For the text-containing cell, return its midpoint in (X, Y) coordinate format. 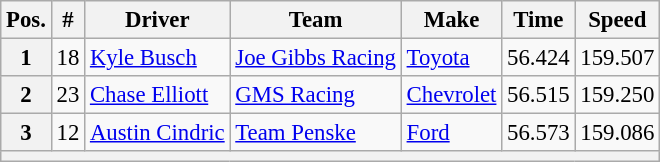
Chevrolet (451, 95)
Driver (158, 20)
18 (68, 58)
159.086 (618, 133)
Speed (618, 20)
1 (26, 58)
56.573 (538, 133)
Pos. (26, 20)
Team (316, 20)
159.250 (618, 95)
Make (451, 20)
23 (68, 95)
# (68, 20)
12 (68, 133)
Team Penske (316, 133)
159.507 (618, 58)
GMS Racing (316, 95)
Time (538, 20)
Kyle Busch (158, 58)
Austin Cindric (158, 133)
Ford (451, 133)
3 (26, 133)
56.515 (538, 95)
56.424 (538, 58)
Chase Elliott (158, 95)
Joe Gibbs Racing (316, 58)
Toyota (451, 58)
2 (26, 95)
